Return the [x, y] coordinate for the center point of the cell that contains the specified text.  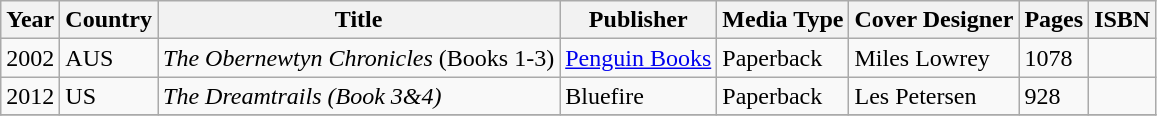
Title [359, 20]
Cover Designer [934, 20]
2012 [30, 96]
Publisher [638, 20]
Penguin Books [638, 58]
Les Petersen [934, 96]
Media Type [783, 20]
The Dreamtrails (Book 3&4) [359, 96]
ISBN [1122, 20]
Country [109, 20]
Year [30, 20]
928 [1054, 96]
Bluefire [638, 96]
2002 [30, 58]
AUS [109, 58]
Pages [1054, 20]
US [109, 96]
1078 [1054, 58]
The Obernewtyn Chronicles (Books 1-3) [359, 58]
Miles Lowrey [934, 58]
